From the cell containing the given text, extract its center point as (X, Y) coordinate. 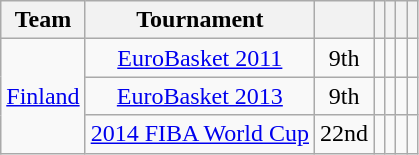
Team (43, 20)
EuroBasket 2013 (200, 96)
Finland (43, 96)
Tournament (200, 20)
2014 FIBA World Cup (200, 134)
22nd (344, 134)
EuroBasket 2011 (200, 58)
